Search for the cell housing the specified text and yield its [X, Y] center coordinate. 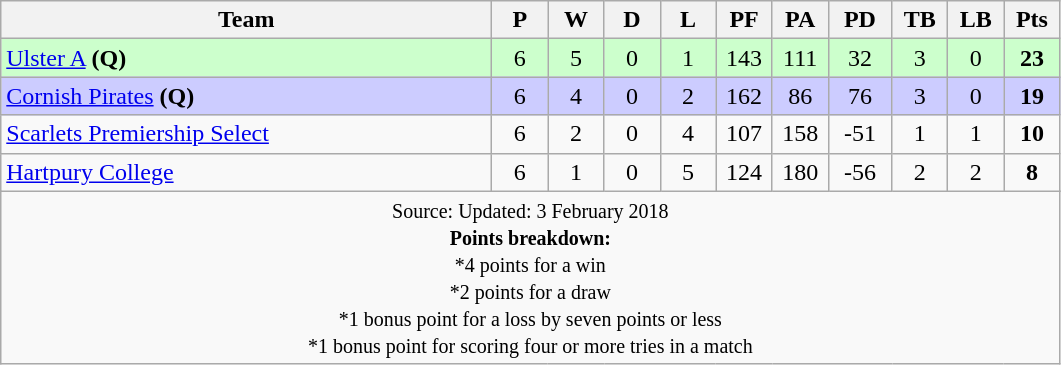
162 [744, 96]
Ulster A (Q) [246, 58]
PA [800, 20]
-51 [860, 134]
19 [1032, 96]
L [688, 20]
76 [860, 96]
LB [976, 20]
D [632, 20]
W [576, 20]
86 [800, 96]
107 [744, 134]
Cornish Pirates (Q) [246, 96]
Scarlets Premiership Select [246, 134]
PF [744, 20]
32 [860, 58]
Pts [1032, 20]
Team [246, 20]
10 [1032, 134]
23 [1032, 58]
-56 [860, 172]
158 [800, 134]
111 [800, 58]
Hartpury College [246, 172]
P [520, 20]
PD [860, 20]
TB [920, 20]
8 [1032, 172]
143 [744, 58]
180 [800, 172]
124 [744, 172]
